Detect which cell encompasses the target text, then output its (X, Y) center coordinate. 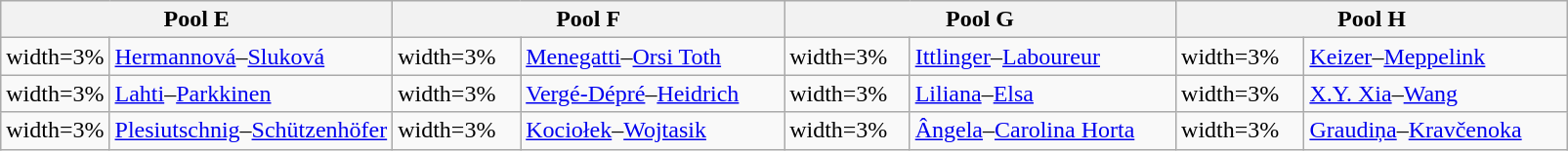
Plesiutschnig–Schützenhöfer (251, 131)
Hermannová–Sluková (251, 57)
X.Y. Xia–Wang (1436, 94)
Menegatti–Orsi Toth (653, 57)
Keizer–Meppelink (1436, 57)
Vergé-Dépré–Heidrich (653, 94)
Pool G (981, 19)
Kociołek–Wojtasik (653, 131)
Pool E (197, 19)
Liliana–Elsa (1042, 94)
Pool F (588, 19)
Ittlinger–Laboureur (1042, 57)
Graudiņa–Kravčenoka (1436, 131)
Lahti–Parkkinen (251, 94)
Ângela–Carolina Horta (1042, 131)
Pool H (1372, 19)
